Return the [X, Y] coordinate for the center point of the cell that contains the specified text.  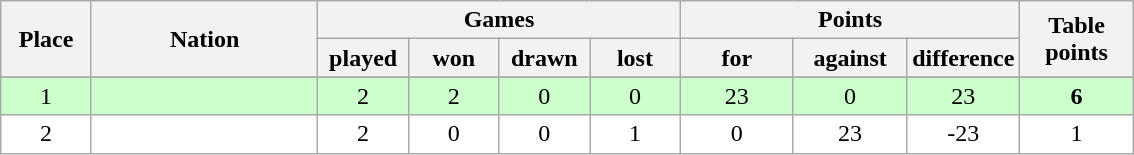
difference [964, 58]
Points [850, 20]
Nation [204, 39]
against [850, 58]
Tablepoints [1076, 39]
6 [1076, 96]
won [454, 58]
lost [636, 58]
played [364, 58]
Place [46, 39]
-23 [964, 134]
drawn [544, 58]
for [736, 58]
Games [499, 20]
